Output the (x, y) coordinate of the center of the cell containing the given text.  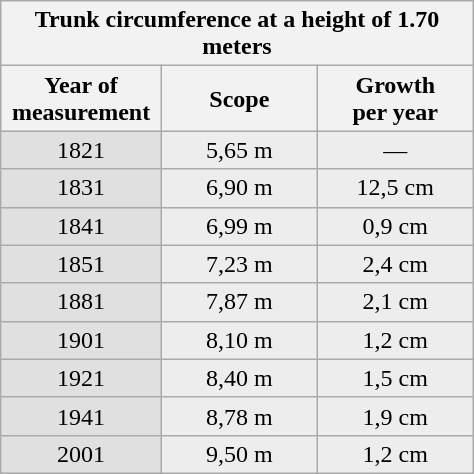
1901 (82, 340)
1,9 cm (395, 416)
–– (395, 150)
6,90 m (239, 188)
6,99 m (239, 226)
1831 (82, 188)
2,4 cm (395, 264)
Trunk circumference at a height of 1.70 meters (237, 34)
1941 (82, 416)
1841 (82, 226)
Growthper year (395, 98)
7,23 m (239, 264)
Scope (239, 98)
5,65 m (239, 150)
8,40 m (239, 378)
2001 (82, 454)
1851 (82, 264)
1,5 cm (395, 378)
0,9 cm (395, 226)
8,10 m (239, 340)
1881 (82, 302)
8,78 m (239, 416)
Year of measurement (82, 98)
7,87 m (239, 302)
1821 (82, 150)
1921 (82, 378)
12,5 cm (395, 188)
2,1 cm (395, 302)
9,50 m (239, 454)
